Extract the (x, y) coordinate from the center of the cell holding the provided text.  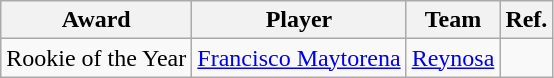
Award (96, 20)
Ref. (526, 20)
Rookie of the Year (96, 58)
Team (453, 20)
Reynosa (453, 58)
Francisco Maytorena (299, 58)
Player (299, 20)
